Locate the cell with the specified text and output its [x, y] center coordinate. 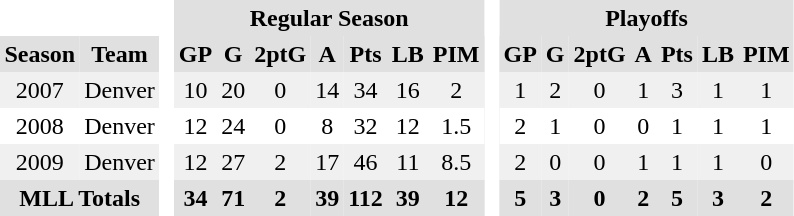
24 [234, 126]
2008 [40, 126]
Team [120, 54]
71 [234, 198]
27 [234, 162]
8.5 [456, 162]
10 [195, 90]
Playoffs [646, 18]
8 [328, 126]
2009 [40, 162]
20 [234, 90]
32 [366, 126]
46 [366, 162]
MLL Totals [80, 198]
17 [328, 162]
2007 [40, 90]
112 [366, 198]
16 [408, 90]
Regular Season [329, 18]
Season [40, 54]
1.5 [456, 126]
14 [328, 90]
11 [408, 162]
